Provide the [x, y] coordinate of the cell's center where the given text is located.  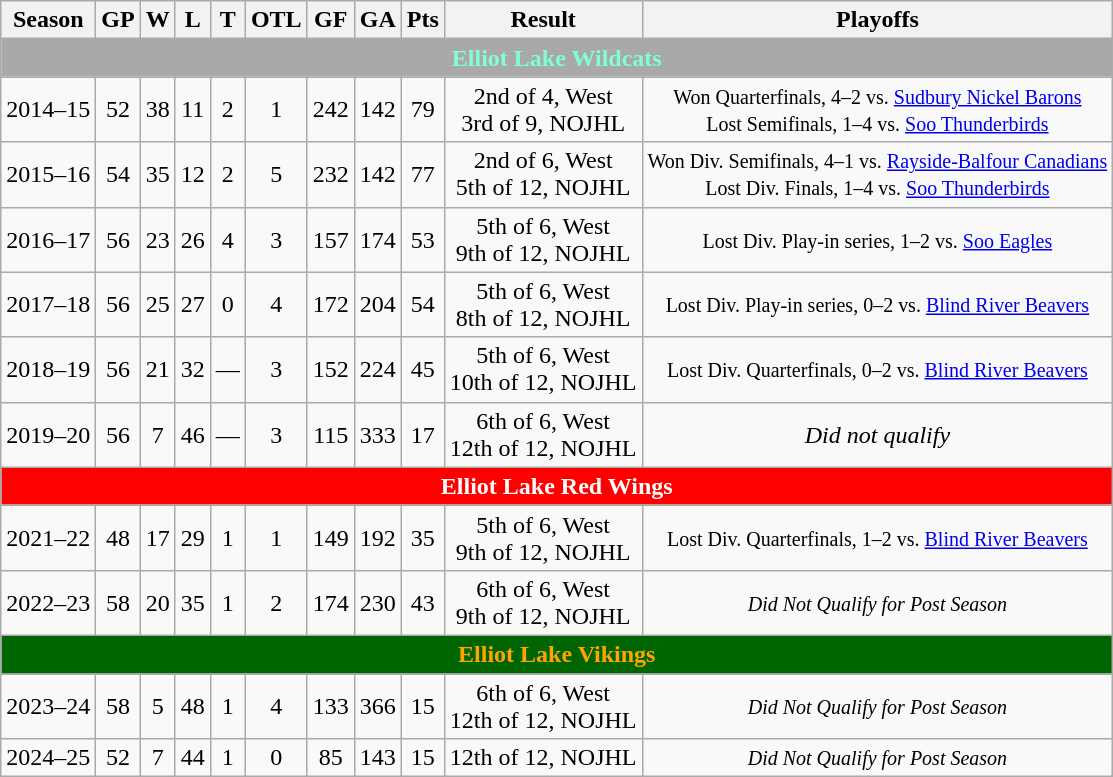
Elliot Lake Wildcats [557, 58]
2015–16 [48, 174]
2022–23 [48, 602]
2021–22 [48, 538]
Won Div. Semifinals, 4–1 vs. Rayside-Balfour CanadiansLost Div. Finals, 1–4 vs. Soo Thunderbirds [878, 174]
Elliot Lake Red Wings [557, 486]
2nd of 4, West3rd of 9, NOJHL [543, 110]
Lost Div. Quarterfinals, 0–2 vs. Blind River Beavers [878, 370]
T [228, 20]
2014–15 [48, 110]
53 [422, 240]
157 [330, 240]
Elliot Lake Vikings [557, 654]
2023–24 [48, 706]
21 [158, 370]
Lost Div. Quarterfinals, 1–2 vs. Blind River Beavers [878, 538]
2016–17 [48, 240]
Season [48, 20]
133 [330, 706]
23 [158, 240]
12 [192, 174]
5th of 6, West8th of 12, NOJHL [543, 304]
Lost Div. Play-in series, 1–2 vs. Soo Eagles [878, 240]
OTL [276, 20]
GF [330, 20]
5th of 6, West10th of 12, NOJHL [543, 370]
79 [422, 110]
45 [422, 370]
2024–25 [48, 758]
172 [330, 304]
44 [192, 758]
25 [158, 304]
152 [330, 370]
GP [118, 20]
115 [330, 434]
192 [378, 538]
77 [422, 174]
242 [330, 110]
12th of 12, NOJHL [543, 758]
Playoffs [878, 20]
85 [330, 758]
6th of 6, West9th of 12, NOJHL [543, 602]
38 [158, 110]
26 [192, 240]
Lost Div. Play-in series, 0–2 vs. Blind River Beavers [878, 304]
224 [378, 370]
L [192, 20]
143 [378, 758]
20 [158, 602]
43 [422, 602]
2019–20 [48, 434]
Did not qualify [878, 434]
W [158, 20]
232 [330, 174]
204 [378, 304]
Result [543, 20]
GA [378, 20]
29 [192, 538]
Won Quarterfinals, 4–2 vs. Sudbury Nickel BaronsLost Semifinals, 1–4 vs. Soo Thunderbirds [878, 110]
32 [192, 370]
366 [378, 706]
2018–19 [48, 370]
230 [378, 602]
11 [192, 110]
Pts [422, 20]
2017–18 [48, 304]
27 [192, 304]
333 [378, 434]
46 [192, 434]
149 [330, 538]
2nd of 6, West5th of 12, NOJHL [543, 174]
